Return the (x, y) coordinate for the center point of the cell that contains the specified text.  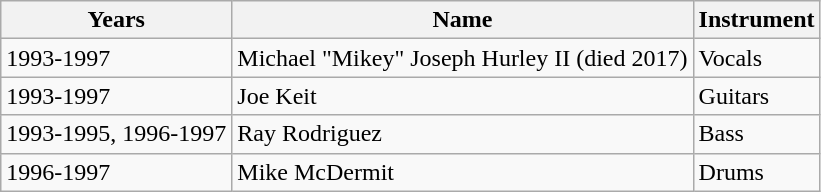
Mike McDermit (462, 172)
Years (116, 20)
1993-1995, 1996-1997 (116, 134)
1996-1997 (116, 172)
Vocals (756, 58)
Guitars (756, 96)
Bass (756, 134)
Michael "Mikey" Joseph Hurley II (died 2017) (462, 58)
Instrument (756, 20)
Name (462, 20)
Drums (756, 172)
Ray Rodriguez (462, 134)
Joe Keit (462, 96)
